Detect which cell encompasses the target text, then output its (X, Y) center coordinate. 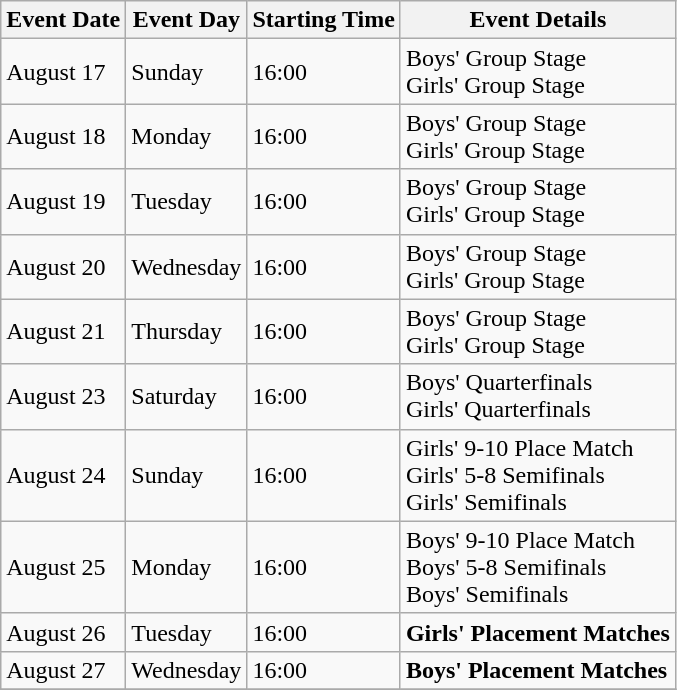
August 27 (64, 670)
August 20 (64, 266)
August 24 (64, 475)
August 25 (64, 567)
Starting Time (324, 20)
August 17 (64, 72)
August 26 (64, 632)
August 21 (64, 332)
Boys' QuarterfinalsGirls' Quarterfinals (538, 396)
August 18 (64, 136)
August 23 (64, 396)
Boys' Placement Matches (538, 670)
Thursday (186, 332)
Event Day (186, 20)
Boys' 9-10 Place Match Boys' 5-8 Semifinals Boys' Semifinals (538, 567)
Event Date (64, 20)
August 19 (64, 202)
Girls' Placement Matches (538, 632)
Event Details (538, 20)
Girls' 9-10 Place Match Girls' 5-8 Semifinals Girls' Semifinals (538, 475)
Saturday (186, 396)
